Locate the cell with the specified text and output its (x, y) center coordinate. 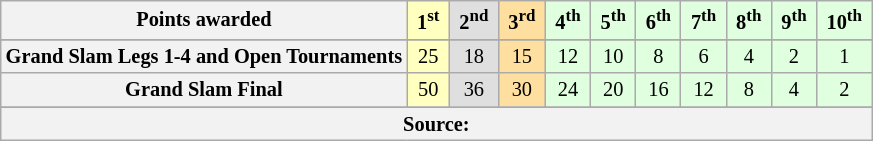
Grand Slam Legs 1-4 and Open Tournaments (204, 56)
10th (844, 20)
Source: (436, 124)
50 (428, 90)
Points awarded (204, 20)
5th (614, 20)
15 (522, 56)
25 (428, 56)
6 (704, 56)
36 (474, 90)
1 (844, 56)
1st (428, 20)
7th (704, 20)
Grand Slam Final (204, 90)
24 (568, 90)
18 (474, 56)
3rd (522, 20)
9th (794, 20)
6th (658, 20)
10 (614, 56)
2nd (474, 20)
30 (522, 90)
4th (568, 20)
16 (658, 90)
8th (748, 20)
20 (614, 90)
